Determine the (X, Y) coordinate at the center of the cell enclosing the given text.  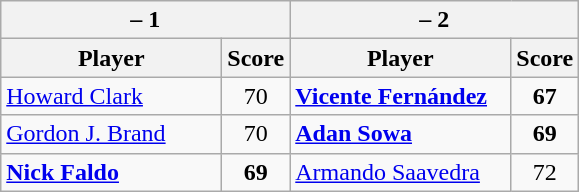
Armando Saavedra (400, 172)
67 (545, 96)
Nick Faldo (112, 172)
Howard Clark (112, 96)
– 1 (146, 20)
Gordon J. Brand (112, 134)
Adan Sowa (400, 134)
Vicente Fernández (400, 96)
– 2 (434, 20)
72 (545, 172)
